Find where the given text appears and provide that cell's center as (X, Y) coordinate. 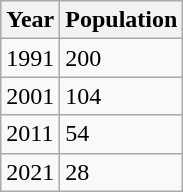
Year (30, 20)
28 (122, 172)
1991 (30, 58)
2001 (30, 96)
54 (122, 134)
200 (122, 58)
2011 (30, 134)
2021 (30, 172)
Population (122, 20)
104 (122, 96)
